Scan for the cell matching the given text and deliver its [X, Y] coordinate at center. 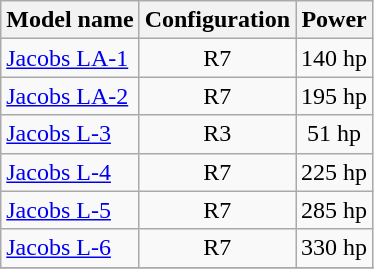
51 hp [334, 134]
330 hp [334, 248]
Model name [70, 20]
Jacobs LA-2 [70, 96]
Power [334, 20]
Jacobs L-6 [70, 248]
285 hp [334, 210]
R3 [217, 134]
Configuration [217, 20]
Jacobs L-3 [70, 134]
Jacobs LA-1 [70, 58]
Jacobs L-5 [70, 210]
225 hp [334, 172]
195 hp [334, 96]
140 hp [334, 58]
Jacobs L-4 [70, 172]
